Search for the cell housing the specified text and yield its [x, y] center coordinate. 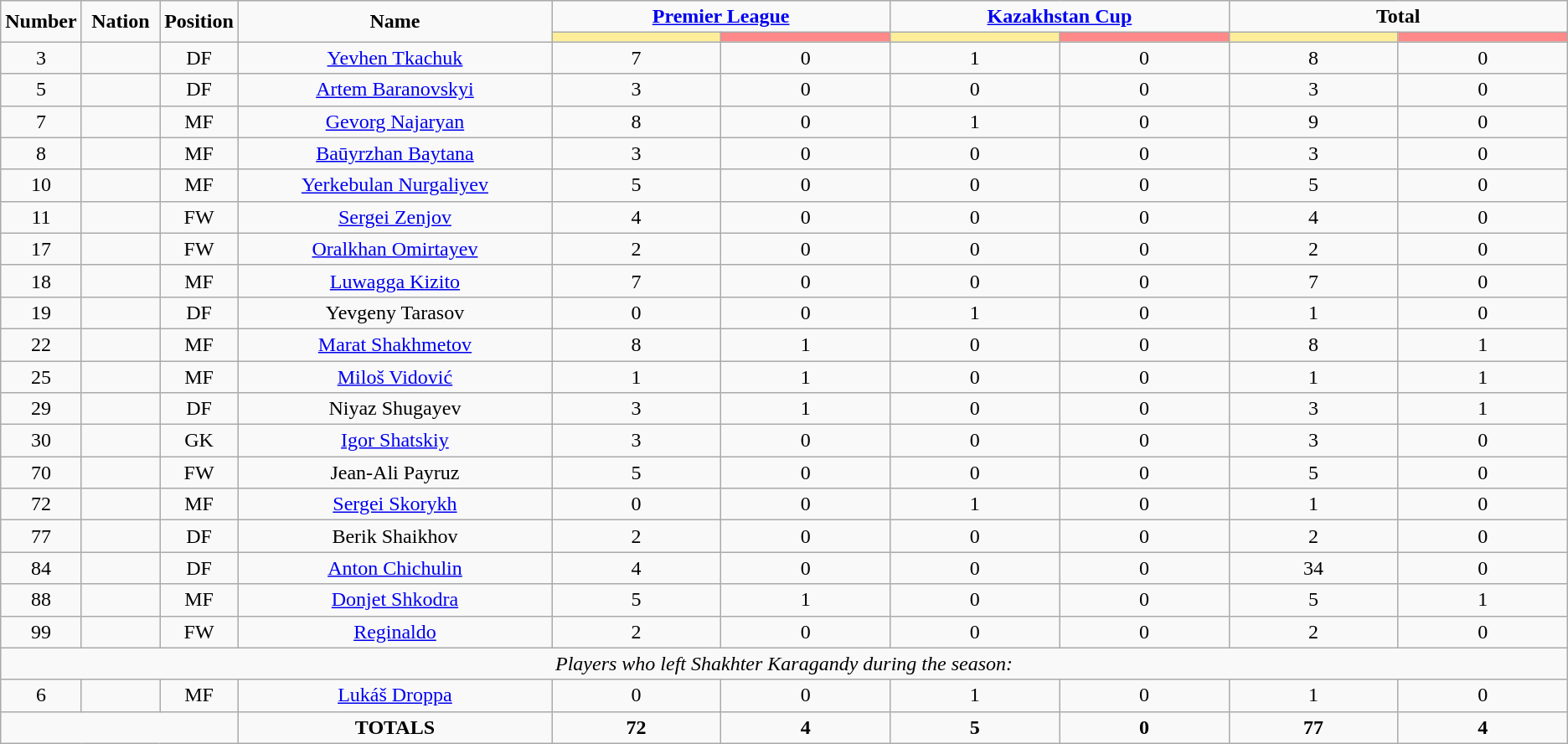
19 [41, 313]
18 [41, 281]
22 [41, 344]
9 [1313, 121]
Marat Shakhmetov [395, 344]
Yevgeny Tarasov [395, 313]
Donjet Shkodra [395, 600]
88 [41, 600]
Premier League [720, 17]
84 [41, 568]
GK [199, 441]
Sergei Zenjov [395, 217]
Position [199, 22]
Niyaz Shugayev [395, 409]
11 [41, 217]
Nation [121, 22]
Igor Shatskiy [395, 441]
Total [1398, 17]
Sergei Skorykh [395, 504]
6 [41, 695]
Kazakhstan Cup [1060, 17]
Gevorg Najaryan [395, 121]
Miloš Vidović [395, 376]
Baūyrzhan Baytana [395, 153]
25 [41, 376]
Lukáš Droppa [395, 695]
Jean-Ali Payruz [395, 473]
Berik Shaikhov [395, 536]
Players who left Shakhter Karagandy during the season: [784, 664]
99 [41, 632]
70 [41, 473]
17 [41, 249]
Anton Chichulin [395, 568]
Number [41, 22]
29 [41, 409]
Reginaldo [395, 632]
Luwagga Kizito [395, 281]
10 [41, 185]
Artem Baranovskyi [395, 90]
Name [395, 22]
Yerkebulan Nurgaliyev [395, 185]
Oralkhan Omirtayev [395, 249]
TOTALS [395, 727]
34 [1313, 568]
Yevhen Tkachuk [395, 58]
30 [41, 441]
